Pinpoint the cell where the given text exists, returning its (X, Y) midpoint coordinate. 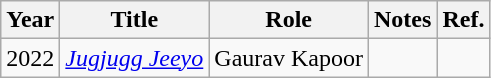
Ref. (464, 20)
Role (289, 20)
Year (30, 20)
Title (134, 20)
2022 (30, 58)
Gaurav Kapoor (289, 58)
Jugjugg Jeeyo (134, 58)
Notes (402, 20)
